Provide the (x, y) coordinate of the cell's center where the given text is located.  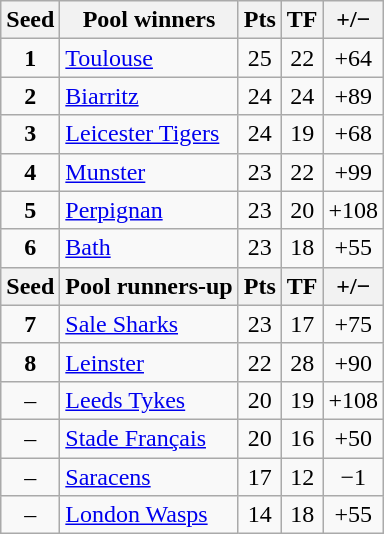
+68 (354, 134)
7 (30, 324)
+99 (354, 172)
12 (302, 477)
Leinster (149, 362)
Leicester Tigers (149, 134)
2 (30, 96)
28 (302, 362)
Munster (149, 172)
16 (302, 438)
Stade Français (149, 438)
Sale Sharks (149, 324)
Biarritz (149, 96)
6 (30, 248)
4 (30, 172)
Toulouse (149, 58)
+64 (354, 58)
Bath (149, 248)
London Wasps (149, 515)
Saracens (149, 477)
5 (30, 210)
Leeds Tykes (149, 400)
+75 (354, 324)
8 (30, 362)
25 (260, 58)
+50 (354, 438)
+90 (354, 362)
Perpignan (149, 210)
Pool runners-up (149, 286)
+89 (354, 96)
−1 (354, 477)
3 (30, 134)
1 (30, 58)
14 (260, 515)
Pool winners (149, 20)
